Pinpoint the cell where the given text exists, returning its (x, y) midpoint coordinate. 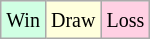
Draw (72, 20)
Win (24, 20)
Loss (126, 20)
